For the text-containing cell, return its midpoint in [x, y] coordinate format. 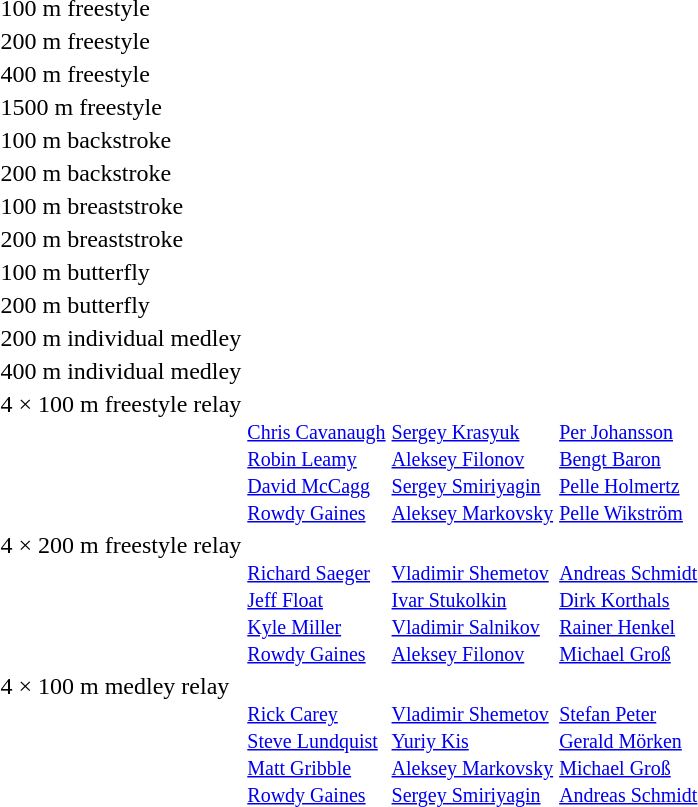
Sergey KrasyukAleksey FilonovSergey SmiriyaginAleksey Markovsky [472, 458]
Chris CavanaughRobin LeamyDavid McCaggRowdy Gaines [316, 458]
Vladimir ShemetovIvar StukolkinVladimir SalnikovAleksey Filonov [472, 599]
Richard SaegerJeff FloatKyle MillerRowdy Gaines [316, 599]
